Identify which cell holds the provided text, then report its [x, y] central coordinate. 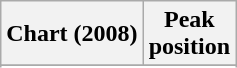
Peakposition [189, 34]
Chart (2008) [72, 34]
